Return the (x, y) coordinate for the center point of the cell that contains the specified text.  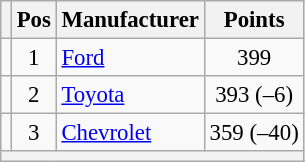
Toyota (130, 95)
359 (–40) (254, 133)
Ford (130, 58)
3 (34, 133)
2 (34, 95)
Chevrolet (130, 133)
399 (254, 58)
Pos (34, 20)
393 (–6) (254, 95)
1 (34, 58)
Manufacturer (130, 20)
Points (254, 20)
